Locate the cell with the specified text and output its (x, y) center coordinate. 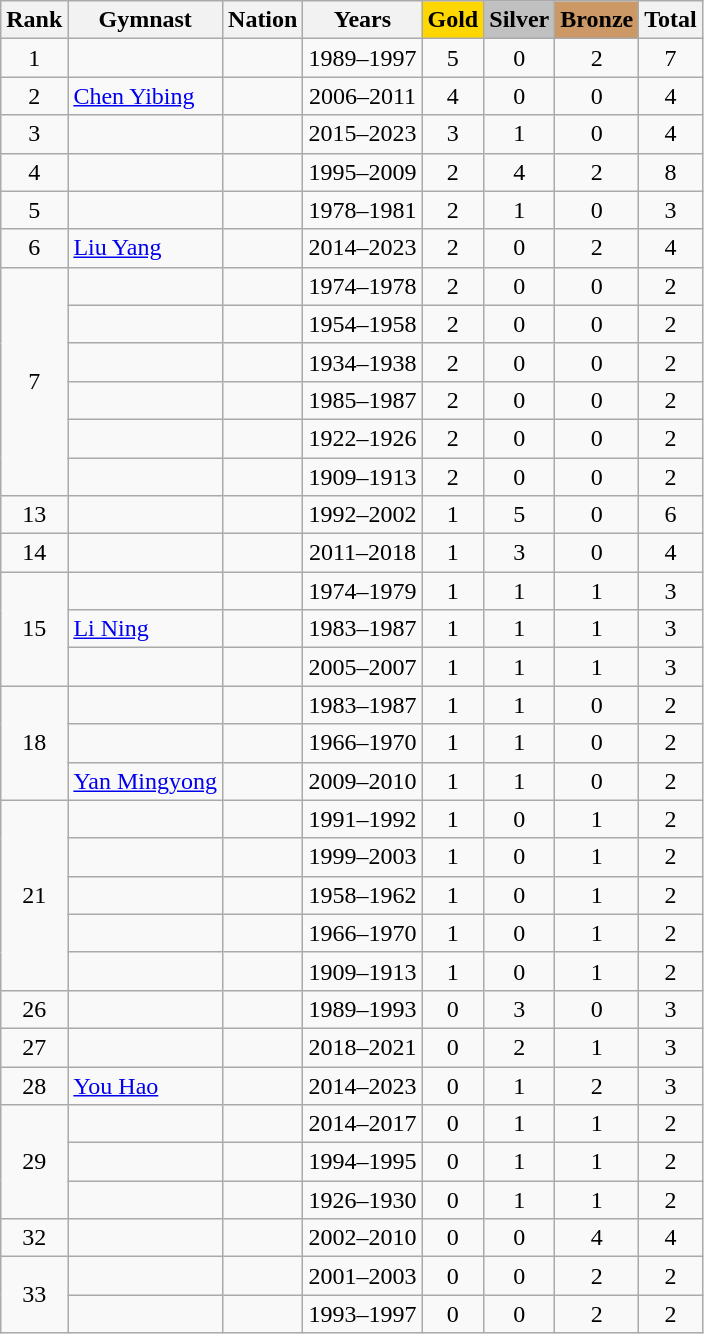
26 (34, 1009)
1994–1995 (362, 1162)
Chen Yibing (146, 96)
Silver (520, 20)
Bronze (597, 20)
21 (34, 895)
Nation (263, 20)
1922–1926 (362, 438)
1974–1978 (362, 286)
14 (34, 553)
2014–2017 (362, 1124)
8 (671, 172)
Liu Yang (146, 248)
1926–1930 (362, 1200)
1993–1997 (362, 1314)
32 (34, 1238)
1992–2002 (362, 515)
1999–2003 (362, 857)
1978–1981 (362, 210)
1989–1997 (362, 58)
18 (34, 743)
29 (34, 1162)
33 (34, 1295)
15 (34, 629)
1954–1958 (362, 324)
1974–1979 (362, 591)
1991–1992 (362, 819)
Rank (34, 20)
1934–1938 (362, 362)
2011–2018 (362, 553)
2005–2007 (362, 667)
2002–2010 (362, 1238)
2018–2021 (362, 1047)
Li Ning (146, 629)
Years (362, 20)
2009–2010 (362, 781)
1995–2009 (362, 172)
2001–2003 (362, 1276)
1989–1993 (362, 1009)
Total (671, 20)
Gold (453, 20)
You Hao (146, 1085)
28 (34, 1085)
2006–2011 (362, 96)
1985–1987 (362, 400)
27 (34, 1047)
2015–2023 (362, 134)
1958–1962 (362, 895)
Gymnast (146, 20)
Yan Mingyong (146, 781)
13 (34, 515)
